Output the (X, Y) coordinate of the center of the cell containing the given text.  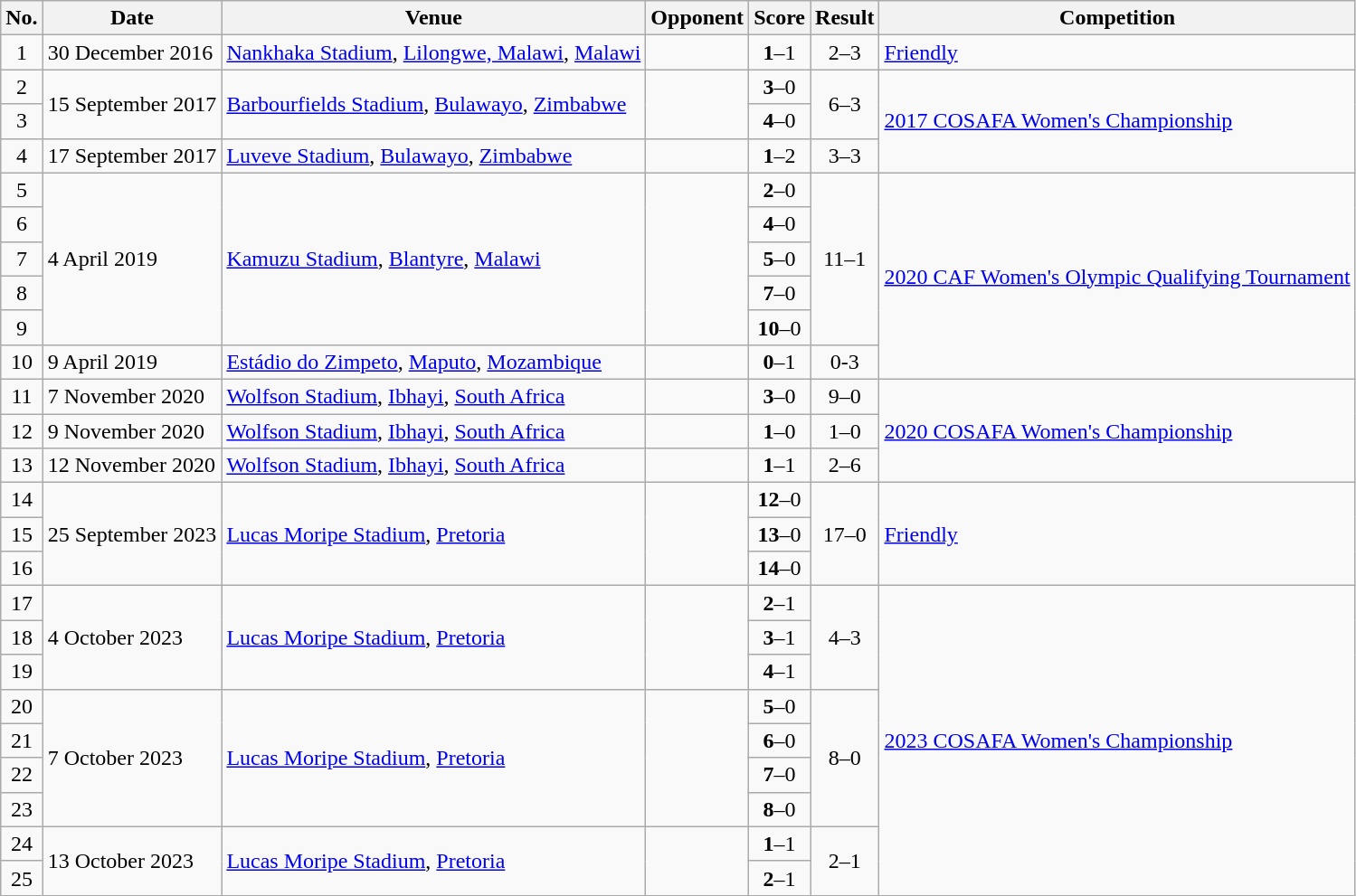
9 November 2020 (132, 431)
9 April 2019 (132, 362)
17 September 2017 (132, 156)
23 (22, 809)
7 October 2023 (132, 758)
19 (22, 672)
13 October 2023 (132, 861)
Opponent (697, 18)
12 November 2020 (132, 466)
3–1 (780, 637)
22 (22, 775)
Date (132, 18)
Nankhaka Stadium, Lilongwe, Malawi, Malawi (434, 52)
Barbourfields Stadium, Bulawayo, Zimbabwe (434, 104)
No. (22, 18)
1–2 (780, 156)
14 (22, 500)
12 (22, 431)
2023 COSAFA Women's Championship (1117, 741)
6–0 (780, 740)
2–0 (780, 190)
2–3 (845, 52)
8 (22, 293)
Estádio do Zimpeto, Maputo, Mozambique (434, 362)
25 (22, 878)
4–3 (845, 637)
24 (22, 844)
9–0 (845, 396)
13–0 (780, 534)
2 (22, 87)
7 November 2020 (132, 396)
18 (22, 637)
7 (22, 259)
10 (22, 362)
Luveve Stadium, Bulawayo, Zimbabwe (434, 156)
4 October 2023 (132, 637)
21 (22, 740)
25 September 2023 (132, 534)
5 (22, 190)
16 (22, 569)
6 (22, 224)
13 (22, 466)
Venue (434, 18)
4 (22, 156)
2020 CAF Women's Olympic Qualifying Tournament (1117, 276)
0-3 (845, 362)
Result (845, 18)
11 (22, 396)
Score (780, 18)
9 (22, 327)
15 September 2017 (132, 104)
20 (22, 706)
3 (22, 121)
2–6 (845, 466)
30 December 2016 (132, 52)
6–3 (845, 104)
14–0 (780, 569)
12–0 (780, 500)
10–0 (780, 327)
2020 COSAFA Women's Championship (1117, 430)
15 (22, 534)
4–1 (780, 672)
17 (22, 603)
17–0 (845, 534)
4 April 2019 (132, 259)
0–1 (780, 362)
Competition (1117, 18)
1 (22, 52)
3–3 (845, 156)
Kamuzu Stadium, Blantyre, Malawi (434, 259)
2017 COSAFA Women's Championship (1117, 121)
11–1 (845, 259)
